Output the (X, Y) coordinate of the center of the cell containing the given text.  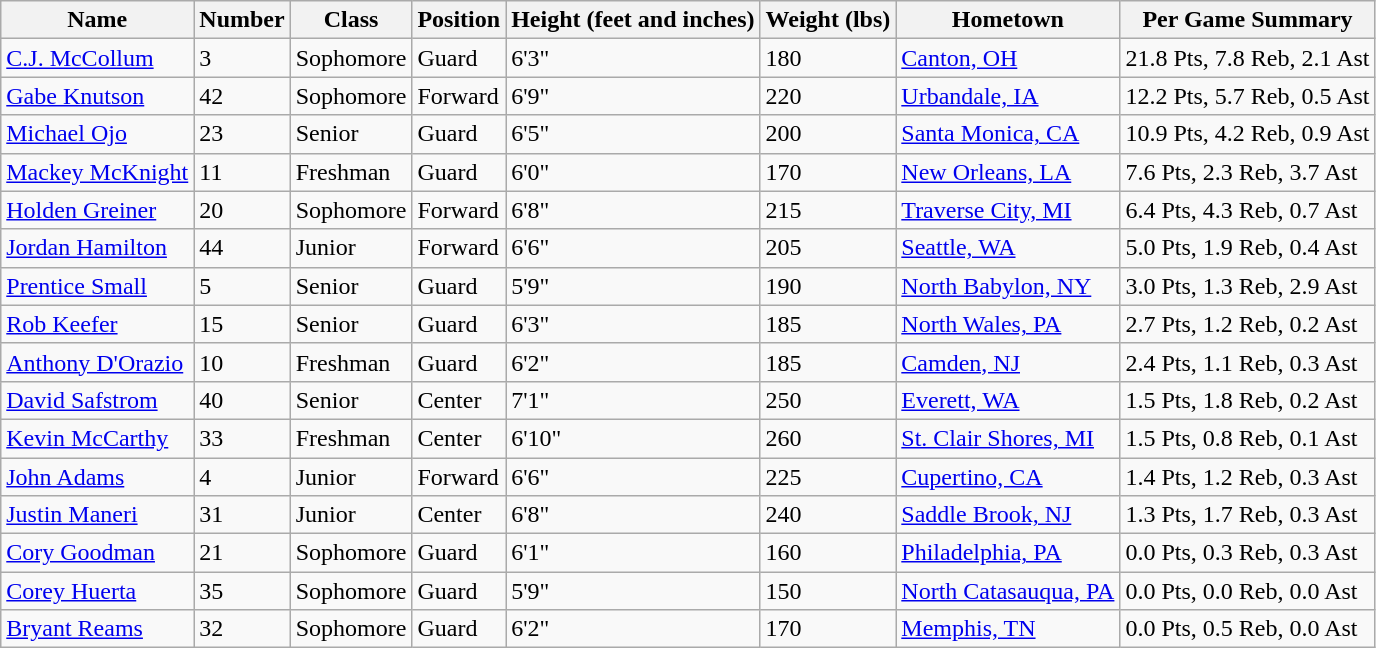
44 (242, 248)
1.5 Pts, 1.8 Reb, 0.2 Ast (1248, 400)
Urbandale, IA (1008, 96)
6'0" (633, 172)
2.4 Pts, 1.1 Reb, 0.3 Ast (1248, 362)
32 (242, 629)
Hometown (1008, 20)
Seattle, WA (1008, 248)
Santa Monica, CA (1008, 134)
240 (828, 515)
Position (459, 20)
Bryant Reams (98, 629)
2.7 Pts, 1.2 Reb, 0.2 Ast (1248, 324)
35 (242, 591)
160 (828, 553)
Everett, WA (1008, 400)
11 (242, 172)
Memphis, TN (1008, 629)
21 (242, 553)
St. Clair Shores, MI (1008, 438)
Justin Maneri (98, 515)
180 (828, 58)
15 (242, 324)
40 (242, 400)
Michael Ojo (98, 134)
10.9 Pts, 4.2 Reb, 0.9 Ast (1248, 134)
4 (242, 477)
200 (828, 134)
0.0 Pts, 0.0 Reb, 0.0 Ast (1248, 591)
Anthony D'Orazio (98, 362)
New Orleans, LA (1008, 172)
31 (242, 515)
John Adams (98, 477)
6'5" (633, 134)
Philadelphia, PA (1008, 553)
7.6 Pts, 2.3 Reb, 3.7 Ast (1248, 172)
5.0 Pts, 1.9 Reb, 0.4 Ast (1248, 248)
North Babylon, NY (1008, 286)
Corey Huerta (98, 591)
Mackey McKnight (98, 172)
6'9" (633, 96)
Weight (lbs) (828, 20)
Holden Greiner (98, 210)
David Safstrom (98, 400)
Cupertino, CA (1008, 477)
3.0 Pts, 1.3 Reb, 2.9 Ast (1248, 286)
North Catasauqua, PA (1008, 591)
6'10" (633, 438)
225 (828, 477)
10 (242, 362)
205 (828, 248)
Per Game Summary (1248, 20)
Gabe Knutson (98, 96)
5 (242, 286)
C.J. McCollum (98, 58)
Camden, NJ (1008, 362)
1.4 Pts, 1.2 Reb, 0.3 Ast (1248, 477)
Height (feet and inches) (633, 20)
Kevin McCarthy (98, 438)
250 (828, 400)
Saddle Brook, NJ (1008, 515)
1.3 Pts, 1.7 Reb, 0.3 Ast (1248, 515)
North Wales, PA (1008, 324)
6.4 Pts, 4.3 Reb, 0.7 Ast (1248, 210)
42 (242, 96)
0.0 Pts, 0.3 Reb, 0.3 Ast (1248, 553)
Jordan Hamilton (98, 248)
Prentice Small (98, 286)
190 (828, 286)
21.8 Pts, 7.8 Reb, 2.1 Ast (1248, 58)
23 (242, 134)
Class (351, 20)
3 (242, 58)
1.5 Pts, 0.8 Reb, 0.1 Ast (1248, 438)
Name (98, 20)
6'1" (633, 553)
0.0 Pts, 0.5 Reb, 0.0 Ast (1248, 629)
20 (242, 210)
150 (828, 591)
Traverse City, MI (1008, 210)
33 (242, 438)
Rob Keefer (98, 324)
220 (828, 96)
Canton, OH (1008, 58)
7'1" (633, 400)
12.2 Pts, 5.7 Reb, 0.5 Ast (1248, 96)
Cory Goodman (98, 553)
215 (828, 210)
Number (242, 20)
260 (828, 438)
